Extract the (x, y) coordinate from the center of the cell holding the provided text.  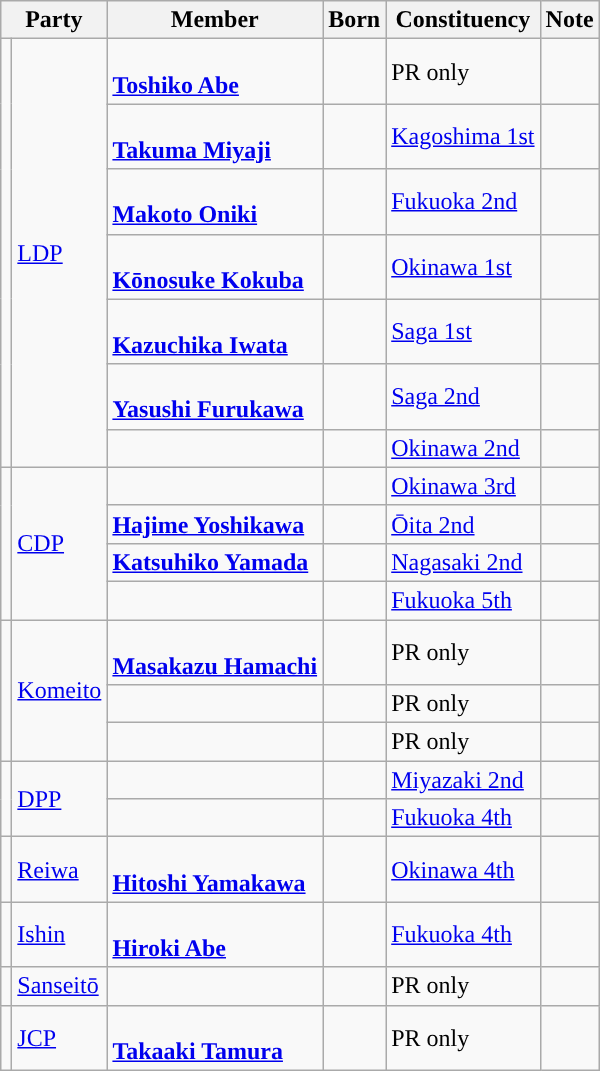
JCP (60, 1038)
Katsuhiko Yamada (215, 562)
Takuma Miyaji (215, 136)
Kazuchika Iwata (215, 332)
Yasushi Furukawa (215, 396)
Fukuoka 2nd (463, 202)
Okinawa 4th (463, 870)
Party (54, 20)
Member (215, 20)
Makoto Oniki (215, 202)
Okinawa 3rd (463, 486)
Hajime Yoshikawa (215, 524)
Kagoshima 1st (463, 136)
Okinawa 1st (463, 266)
Saga 2nd (463, 396)
DPP (60, 799)
Nagasaki 2nd (463, 562)
Miyazaki 2nd (463, 780)
Komeito (60, 690)
Constituency (463, 20)
Kōnosuke Kokuba (215, 266)
Reiwa (60, 870)
Hitoshi Yamakawa (215, 870)
Saga 1st (463, 332)
Okinawa 2nd (463, 448)
LDP (60, 253)
Born (354, 20)
Ōita 2nd (463, 524)
Ishin (60, 934)
Fukuoka 5th (463, 600)
Hiroki Abe (215, 934)
Masakazu Hamachi (215, 652)
Note (570, 20)
Sanseitō (60, 986)
Toshiko Abe (215, 72)
Takaaki Tamura (215, 1038)
CDP (60, 543)
